Output the (x, y) coordinate of the center of the cell containing the given text.  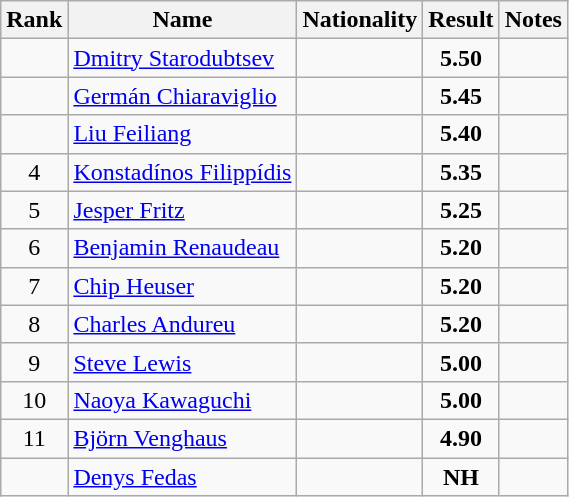
Dmitry Starodubtsev (182, 58)
Chip Heuser (182, 286)
Benjamin Renaudeau (182, 248)
Björn Venghaus (182, 438)
5.35 (461, 172)
Naoya Kawaguchi (182, 400)
Steve Lewis (182, 362)
9 (34, 362)
5.45 (461, 96)
Name (182, 20)
11 (34, 438)
Nationality (360, 20)
5.25 (461, 210)
Germán Chiaraviglio (182, 96)
NH (461, 477)
6 (34, 248)
5.40 (461, 134)
10 (34, 400)
Konstadínos Filippídis (182, 172)
7 (34, 286)
Liu Feiliang (182, 134)
5.50 (461, 58)
Rank (34, 20)
5 (34, 210)
Charles Andureu (182, 324)
8 (34, 324)
Notes (533, 20)
Jesper Fritz (182, 210)
4.90 (461, 438)
Result (461, 20)
Denys Fedas (182, 477)
4 (34, 172)
